For the text-containing cell, return its midpoint in (x, y) coordinate format. 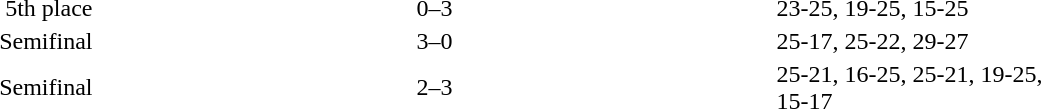
3–0 (434, 41)
